Extract the (x, y) coordinate from the center of the cell holding the provided text.  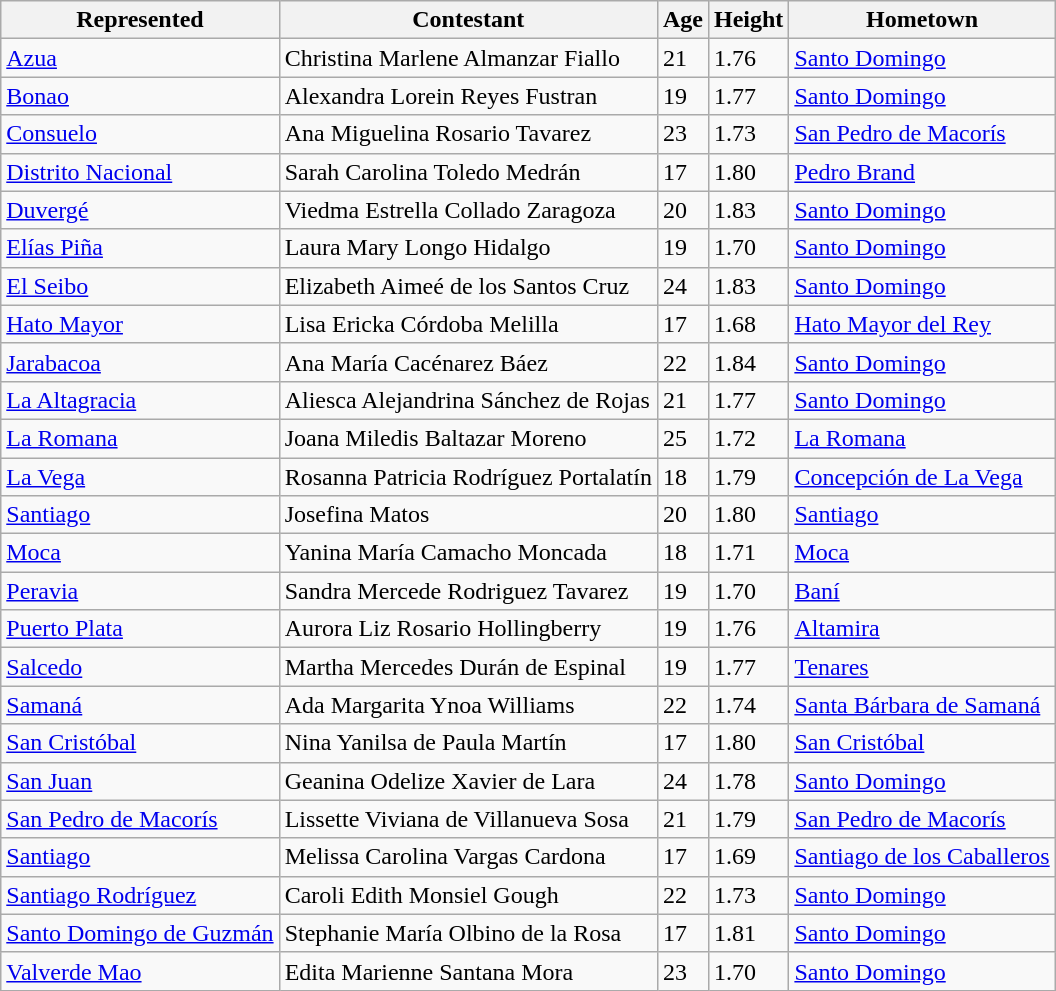
Elías Piña (140, 248)
Hometown (922, 20)
Distrito Nacional (140, 172)
Represented (140, 20)
Ana María Cacénarez Báez (468, 362)
Tenares (922, 667)
Laura Mary Longo Hidalgo (468, 248)
1.68 (748, 324)
Duvergé (140, 210)
Azua (140, 58)
Aurora Liz Rosario Hollingberry (468, 629)
Baní (922, 591)
Caroli Edith Monsiel Gough (468, 895)
Consuelo (140, 134)
Martha Mercedes Durán de Espinal (468, 667)
Peravia (140, 591)
Santa Bárbara de Samaná (922, 705)
25 (682, 438)
Samaná (140, 705)
Rosanna Patricia Rodríguez Portalatín (468, 477)
Christina Marlene Almanzar Fiallo (468, 58)
Alexandra Lorein Reyes Fustran (468, 96)
Lisa Ericka Córdoba Melilla (468, 324)
Stephanie María Olbino de la Rosa (468, 933)
Bonao (140, 96)
1.72 (748, 438)
Concepción de La Vega (922, 477)
Ada Margarita Ynoa Williams (468, 705)
Viedma Estrella Collado Zaragoza (468, 210)
Hato Mayor del Rey (922, 324)
Nina Yanilsa de Paula Martín (468, 743)
1.81 (748, 933)
Santiago de los Caballeros (922, 857)
Jarabacoa (140, 362)
Geanina Odelize Xavier de Lara (468, 781)
Pedro Brand (922, 172)
Joana Miledis Baltazar Moreno (468, 438)
Lissette Viviana de Villanueva Sosa (468, 819)
Puerto Plata (140, 629)
1.69 (748, 857)
Melissa Carolina Vargas Cardona (468, 857)
Elizabeth Aimeé de los Santos Cruz (468, 286)
Edita Marienne Santana Mora (468, 971)
Sandra Mercede Rodriguez Tavarez (468, 591)
Height (748, 20)
1.84 (748, 362)
La Vega (140, 477)
Josefina Matos (468, 515)
Altamira (922, 629)
1.74 (748, 705)
El Seibo (140, 286)
1.78 (748, 781)
Contestant (468, 20)
Valverde Mao (140, 971)
Salcedo (140, 667)
Santiago Rodríguez (140, 895)
Yanina María Camacho Moncada (468, 553)
San Juan (140, 781)
Hato Mayor (140, 324)
Ana Miguelina Rosario Tavarez (468, 134)
Age (682, 20)
Aliesca Alejandrina Sánchez de Rojas (468, 400)
Sarah Carolina Toledo Medrán (468, 172)
1.71 (748, 553)
La Altagracia (140, 400)
Santo Domingo de Guzmán (140, 933)
